From the cell containing the given text, extract its center point as (x, y) coordinate. 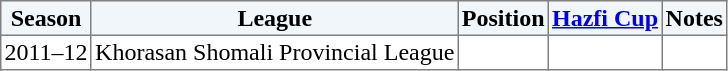
Notes (694, 18)
Position (503, 18)
Khorasan Shomali Provincial League (274, 52)
Hazfi Cup (605, 18)
2011–12 (46, 52)
League (274, 18)
Season (46, 18)
